For the text-containing cell, return its midpoint in (x, y) coordinate format. 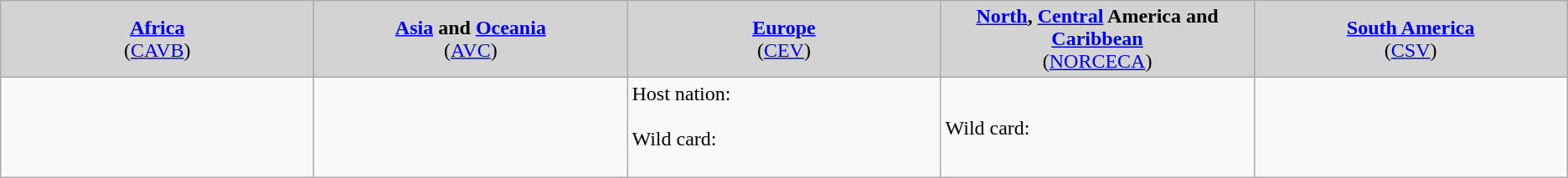
Wild card: (1097, 127)
North, Central America and Caribbean(NORCECA) (1097, 39)
South America(CSV) (1411, 39)
Africa(CAVB) (157, 39)
Host nation: Wild card: (784, 127)
Europe(CEV) (784, 39)
Asia and Oceania(AVC) (471, 39)
